Locate the cell with the specified text and output its (x, y) center coordinate. 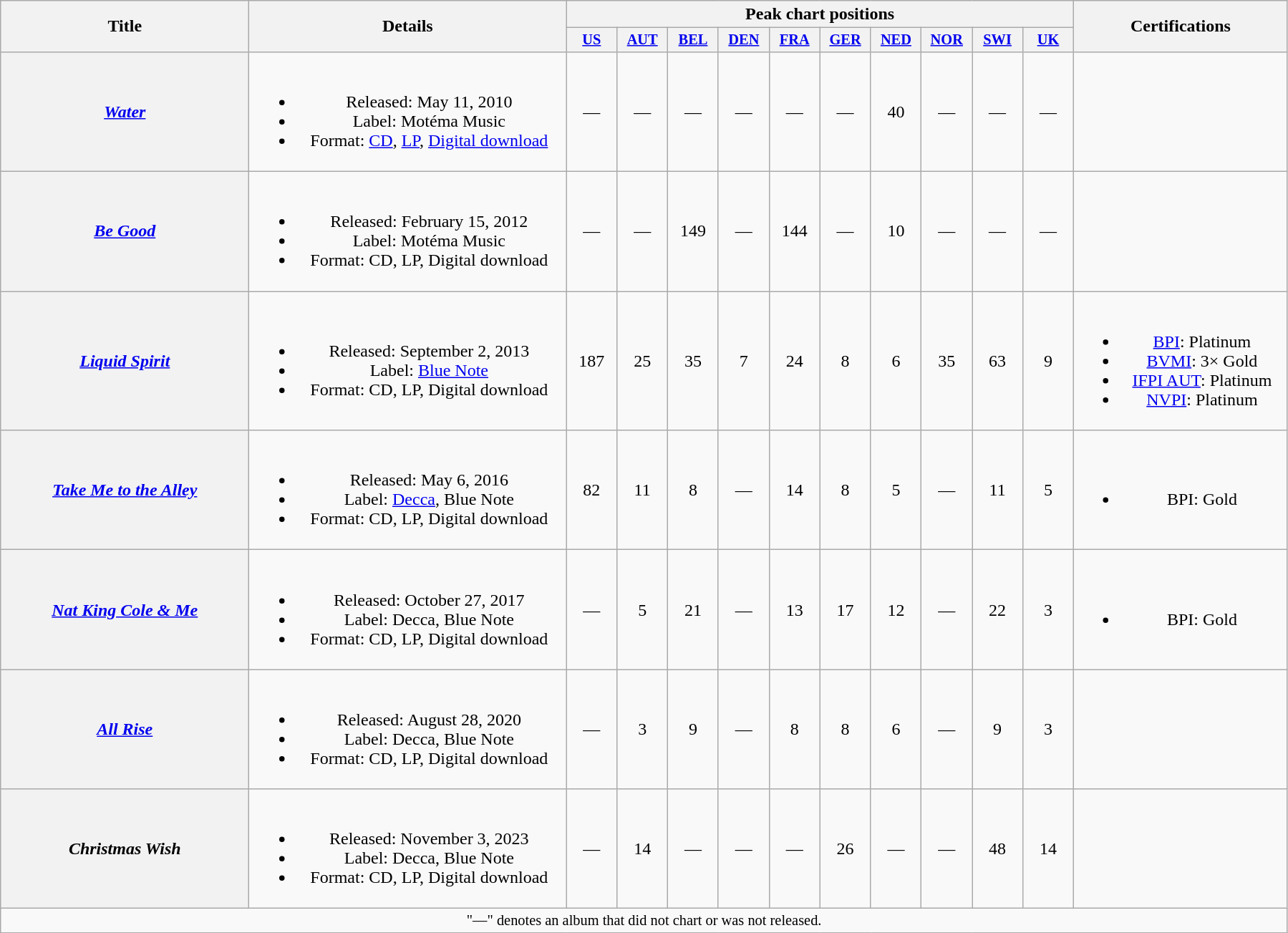
FRA (795, 40)
Water (125, 112)
All Rise (125, 729)
BPI: PlatinumBVMI: 3× GoldIFPI AUT: PlatinumNVPI: Platinum (1180, 361)
Released: May 6, 2016Label: Decca, Blue NoteFormat: CD, LP, Digital download (408, 490)
Released: May 11, 2010Label: Motéma MusicFormat: CD, LP, Digital download (408, 112)
22 (998, 610)
Be Good (125, 232)
144 (795, 232)
187 (591, 361)
149 (693, 232)
Released: October 27, 2017Label: Decca, Blue NoteFormat: CD, LP, Digital download (408, 610)
BEL (693, 40)
24 (795, 361)
GER (845, 40)
Released: November 3, 2023Label: Decca, Blue NoteFormat: CD, LP, Digital download (408, 849)
Take Me to the Alley (125, 490)
25 (643, 361)
Title (125, 26)
US (591, 40)
Released: September 2, 2013Label: Blue NoteFormat: CD, LP, Digital download (408, 361)
26 (845, 849)
SWI (998, 40)
63 (998, 361)
Released: February 15, 2012Label: Motéma MusicFormat: CD, LP, Digital download (408, 232)
48 (998, 849)
Liquid Spirit (125, 361)
Nat King Cole & Me (125, 610)
Peak chart positions (820, 14)
Details (408, 26)
Certifications (1180, 26)
NED (896, 40)
7 (743, 361)
21 (693, 610)
10 (896, 232)
AUT (643, 40)
12 (896, 610)
NOR (946, 40)
UK (1048, 40)
82 (591, 490)
Christmas Wish (125, 849)
DEN (743, 40)
17 (845, 610)
40 (896, 112)
13 (795, 610)
"—" denotes an album that did not chart or was not released. (644, 921)
Released: August 28, 2020Label: Decca, Blue NoteFormat: CD, LP, Digital download (408, 729)
